Return (x, y) of the center of cell containing provided text 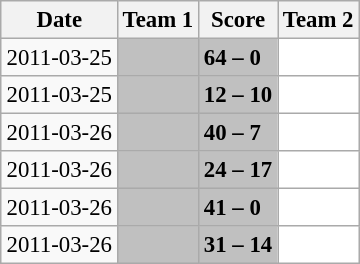
Team 1 (158, 20)
40 – 7 (238, 133)
41 – 0 (238, 208)
Score (238, 20)
Team 2 (318, 20)
31 – 14 (238, 245)
12 – 10 (238, 95)
24 – 17 (238, 170)
Date (59, 20)
64 – 0 (238, 57)
